Capture the cell that displays the provided text and extract its [X, Y] central coordinate. 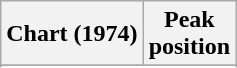
Chart (1974) [72, 34]
Peak position [189, 34]
